Locate the cell with the specified text and output its [x, y] center coordinate. 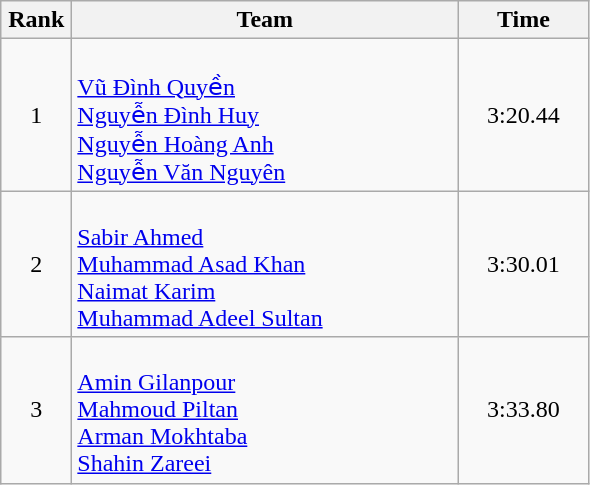
3:20.44 [524, 115]
Time [524, 20]
3 [36, 410]
Amin GilanpourMahmoud PiltanArman MokhtabaShahin Zareei [265, 410]
1 [36, 115]
Sabir AhmedMuhammad Asad KhanNaimat KarimMuhammad Adeel Sultan [265, 264]
Team [265, 20]
Rank [36, 20]
3:33.80 [524, 410]
3:30.01 [524, 264]
Vũ Đình QuyềnNguyễn Đình HuyNguyễn Hoàng AnhNguyễn Văn Nguyên [265, 115]
2 [36, 264]
